Detect which cell encompasses the target text, then output its (x, y) center coordinate. 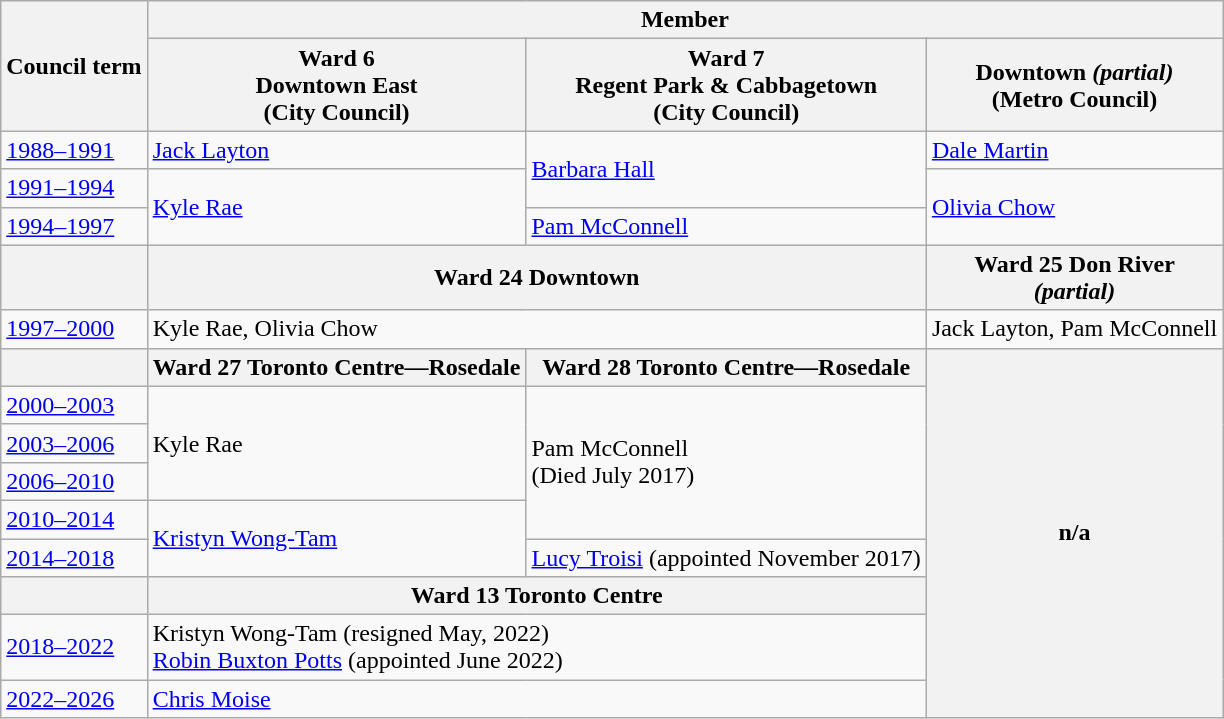
Ward 27 Toronto Centre—Rosedale (336, 367)
Ward 28 Toronto Centre—Rosedale (726, 367)
1991–1994 (74, 188)
Pam McConnell(Died July 2017) (726, 462)
Ward 24 Downtown (536, 278)
2003–2006 (74, 443)
Pam McConnell (726, 226)
Member (685, 20)
Lucy Troisi (appointed November 2017) (726, 557)
Downtown (partial)(Metro Council) (1074, 85)
Kristyn Wong-Tam (resigned May, 2022)Robin Buxton Potts (appointed June 2022) (536, 648)
Ward 7Regent Park & Cabbagetown(City Council) (726, 85)
2018–2022 (74, 648)
n/a (1074, 533)
2014–2018 (74, 557)
Ward 6Downtown East(City Council) (336, 85)
1994–1997 (74, 226)
2006–2010 (74, 481)
Council term (74, 66)
Jack Layton (336, 150)
Kyle Rae, Olivia Chow (536, 329)
1997–2000 (74, 329)
Olivia Chow (1074, 207)
Barbara Hall (726, 169)
2022–2026 (74, 699)
2000–2003 (74, 405)
Ward 25 Don River(partial) (1074, 278)
Jack Layton, Pam McConnell (1074, 329)
Ward 13 Toronto Centre (536, 596)
Dale Martin (1074, 150)
Chris Moise (536, 699)
Kristyn Wong-Tam (336, 538)
2010–2014 (74, 519)
1988–1991 (74, 150)
